Scan for the cell matching the given text and deliver its [x, y] coordinate at center. 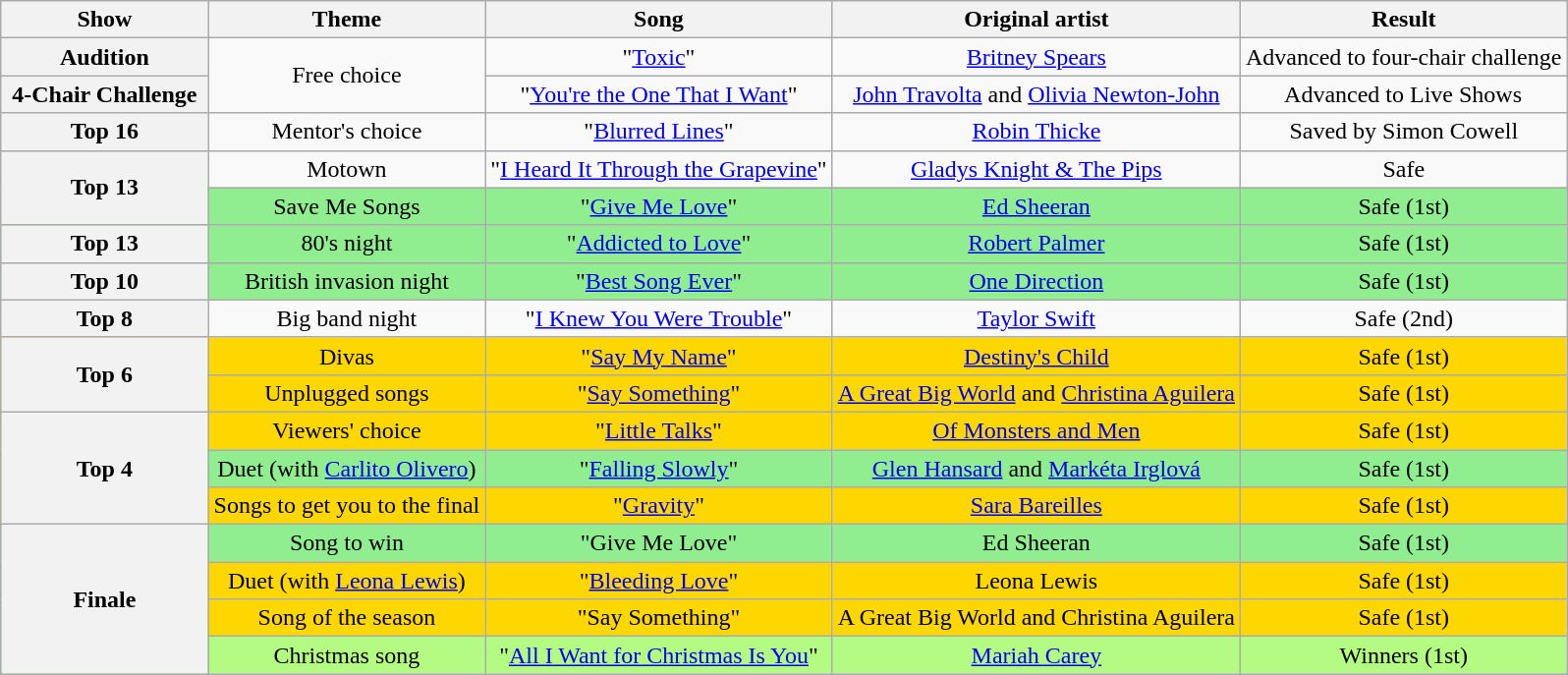
Top 6 [104, 374]
"You're the One That I Want" [658, 94]
Gladys Knight & The Pips [1036, 169]
Free choice [347, 76]
Big band night [347, 318]
Top 8 [104, 318]
4-Chair Challenge [104, 94]
Top 10 [104, 281]
Duet (with Leona Lewis) [347, 581]
80's night [347, 244]
Christmas song [347, 655]
"I Heard It Through the Grapevine" [658, 169]
"Falling Slowly" [658, 469]
Destiny's Child [1036, 356]
Unplugged songs [347, 393]
Leona Lewis [1036, 581]
Winners (1st) [1404, 655]
Song to win [347, 543]
John Travolta and Olivia Newton-John [1036, 94]
"Say My Name" [658, 356]
"All I Want for Christmas Is You" [658, 655]
Viewers' choice [347, 430]
One Direction [1036, 281]
"Best Song Ever" [658, 281]
Finale [104, 599]
Top 16 [104, 132]
Songs to get you to the final [347, 506]
British invasion night [347, 281]
Mariah Carey [1036, 655]
Of Monsters and Men [1036, 430]
Advanced to four-chair challenge [1404, 57]
Britney Spears [1036, 57]
Glen Hansard and Markéta Irglová [1036, 469]
"Little Talks" [658, 430]
Original artist [1036, 20]
Result [1404, 20]
Divas [347, 356]
Song of the season [347, 618]
Sara Bareilles [1036, 506]
Motown [347, 169]
"I Knew You Were Trouble" [658, 318]
Song [658, 20]
Robert Palmer [1036, 244]
Save Me Songs [347, 206]
Safe [1404, 169]
"Bleeding Love" [658, 581]
Advanced to Live Shows [1404, 94]
Safe (2nd) [1404, 318]
"Addicted to Love" [658, 244]
Show [104, 20]
Robin Thicke [1036, 132]
Theme [347, 20]
Audition [104, 57]
Top 4 [104, 468]
Taylor Swift [1036, 318]
Duet (with Carlito Olivero) [347, 469]
"Blurred Lines" [658, 132]
Saved by Simon Cowell [1404, 132]
"Toxic" [658, 57]
"Gravity" [658, 506]
Mentor's choice [347, 132]
